Return [X, Y] of the center of cell containing provided text 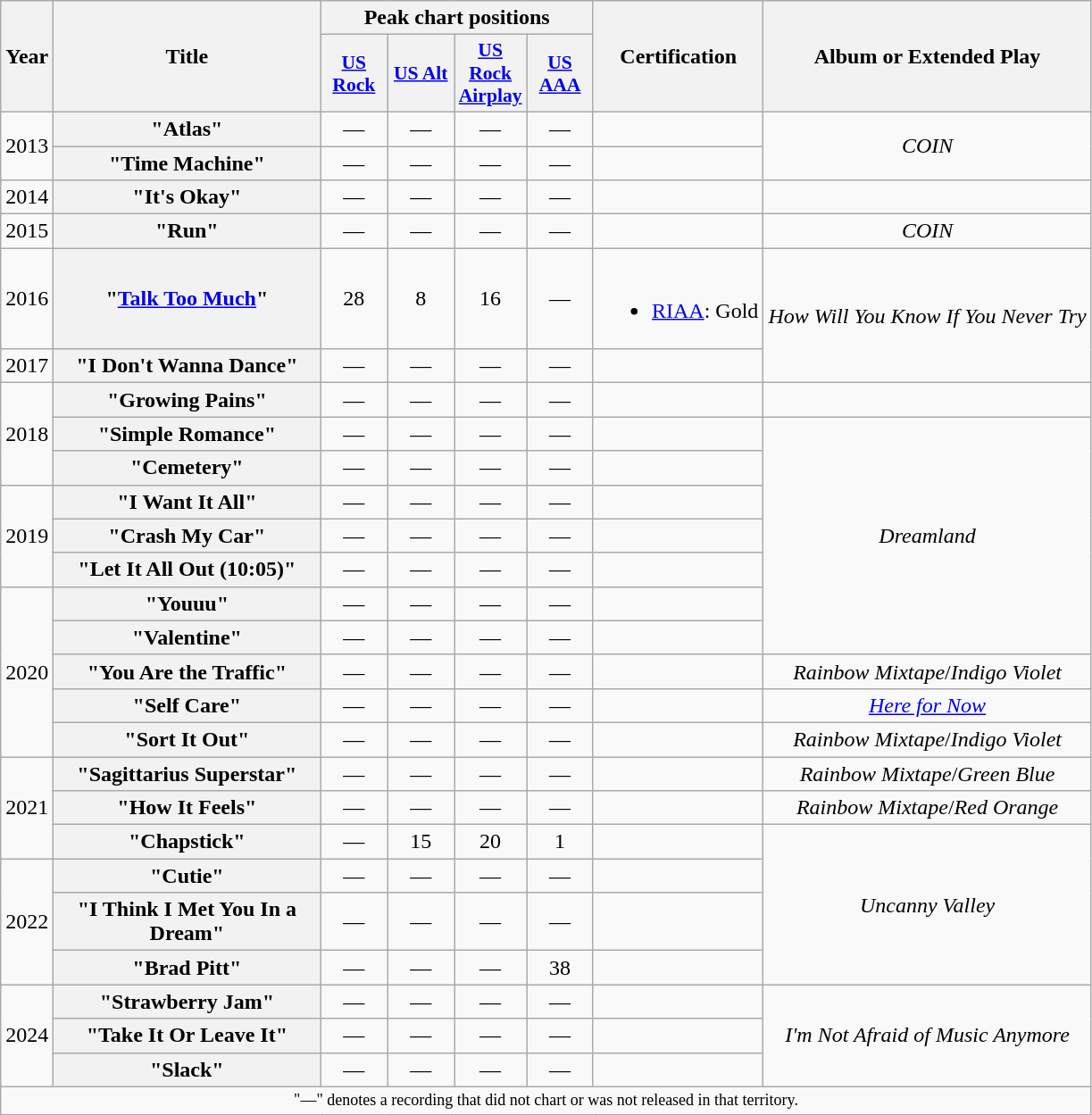
"How It Feels" [188, 808]
"It's Okay" [188, 197]
"Valentine" [188, 637]
Year [27, 57]
"Sagittarius Superstar" [188, 774]
US Rock Airplay [491, 73]
2015 [27, 231]
"I Want It All" [188, 502]
"Time Machine" [188, 163]
2013 [27, 146]
2017 [27, 366]
Certification [678, 57]
"Brad Pitt" [188, 968]
Rainbow Mixtape/Green Blue [927, 774]
"Sort It Out" [188, 739]
Rainbow Mixtape/Red Orange [927, 808]
"Strawberry Jam" [188, 1002]
Here for Now [927, 705]
2019 [27, 536]
2022 [27, 921]
2021 [27, 808]
38 [561, 968]
"Crash My Car" [188, 536]
1 [561, 842]
8 [421, 298]
Uncanny Valley [927, 905]
Album or Extended Play [927, 57]
16 [491, 298]
2018 [27, 434]
"I Don't Wanna Dance" [188, 366]
Dreamland [927, 536]
2024 [27, 1036]
US Alt [421, 73]
"Run" [188, 231]
I'm Not Afraid of Music Anymore [927, 1036]
"—" denotes a recording that did not chart or was not released in that territory. [546, 1100]
"Chapstick" [188, 842]
"Let It All Out (10:05)" [188, 570]
"Cemetery" [188, 468]
US AAA [561, 73]
"Cutie" [188, 876]
"Slack" [188, 1069]
"Take It Or Leave It" [188, 1036]
"You Are the Traffic" [188, 671]
"I Think I Met You In a Dream" [188, 921]
US Rock [354, 73]
"Simple Romance" [188, 434]
2016 [27, 298]
2020 [27, 671]
28 [354, 298]
20 [491, 842]
"Self Care" [188, 705]
"Atlas" [188, 129]
How Will You Know If You Never Try [927, 316]
"Youuu" [188, 603]
15 [421, 842]
Title [188, 57]
"Growing Pains" [188, 400]
RIAA: Gold [678, 298]
Peak chart positions [457, 18]
2014 [27, 197]
"Talk Too Much" [188, 298]
